Find where the given text appears and provide that cell's center as (X, Y) coordinate. 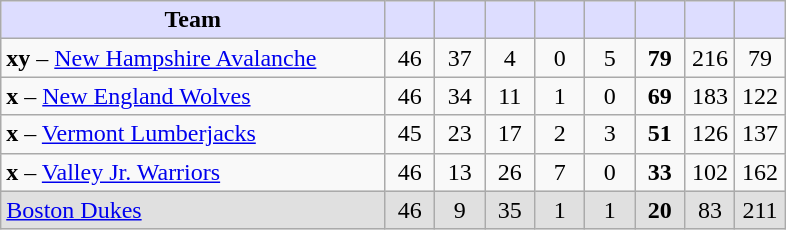
183 (710, 96)
26 (510, 172)
11 (510, 96)
126 (710, 134)
9 (460, 210)
211 (760, 210)
45 (410, 134)
137 (760, 134)
102 (710, 172)
13 (460, 172)
Boston Dukes (193, 210)
35 (510, 210)
2 (560, 134)
x – Valley Jr. Warriors (193, 172)
3 (610, 134)
83 (710, 210)
122 (760, 96)
51 (660, 134)
Team (193, 20)
33 (660, 172)
17 (510, 134)
34 (460, 96)
4 (510, 58)
23 (460, 134)
20 (660, 210)
69 (660, 96)
xy – New Hampshire Avalanche (193, 58)
x – Vermont Lumberjacks (193, 134)
5 (610, 58)
162 (760, 172)
7 (560, 172)
37 (460, 58)
x – New England Wolves (193, 96)
216 (710, 58)
